Capture the cell that displays the provided text and extract its (x, y) central coordinate. 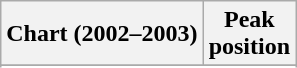
Peakposition (249, 34)
Chart (2002–2003) (102, 34)
